From the cell containing the given text, extract its center point as (X, Y) coordinate. 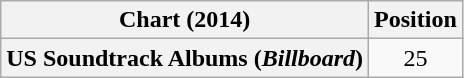
Position (416, 20)
Chart (2014) (185, 20)
25 (416, 58)
US Soundtrack Albums (Billboard) (185, 58)
